Determine the [X, Y] coordinate at the center of the cell enclosing the given text.  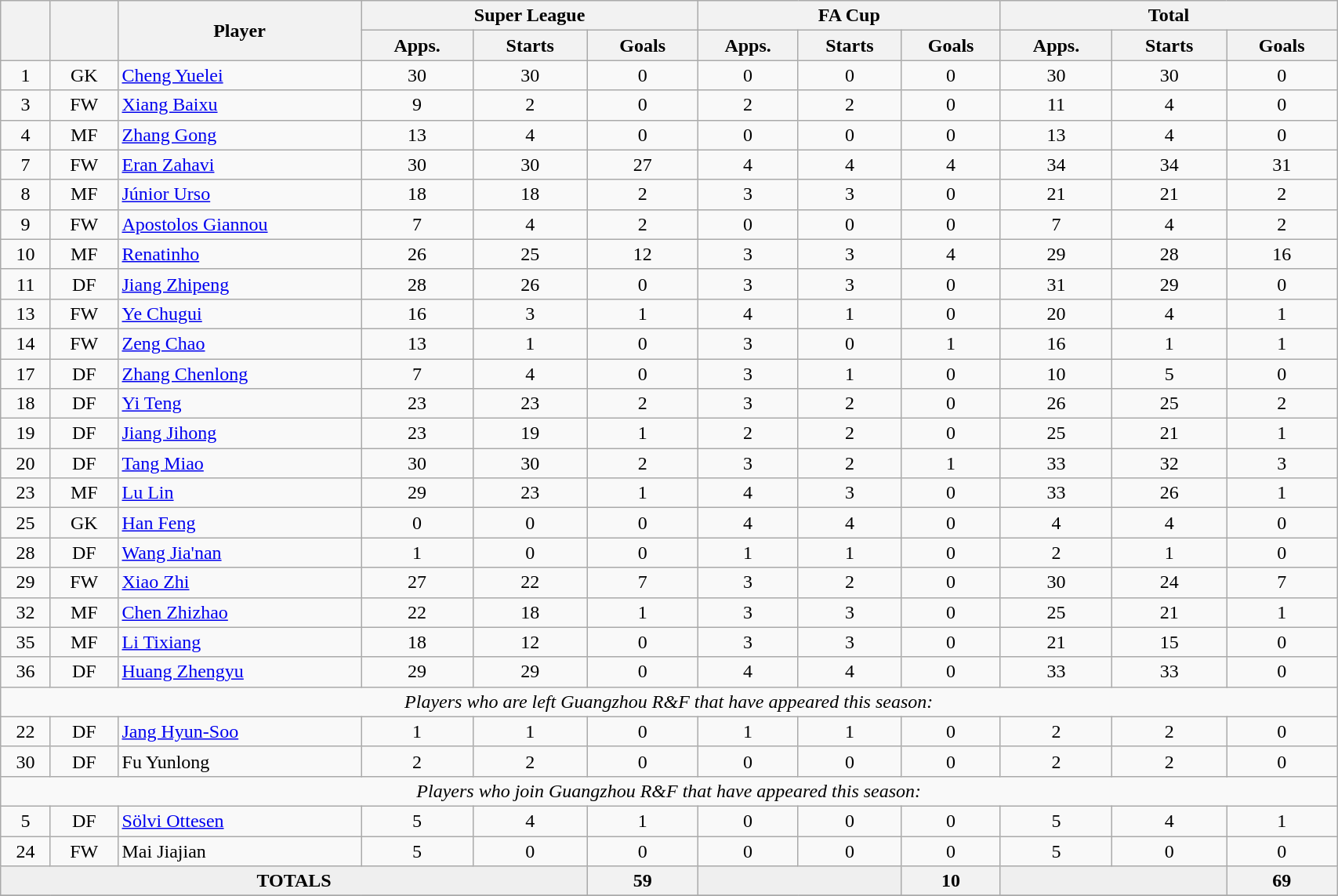
Players who are left Guangzhou R&F that have appeared this season: [669, 702]
Eran Zahavi [240, 165]
8 [26, 194]
Huang Zhengyu [240, 672]
15 [1169, 642]
Han Feng [240, 523]
17 [26, 374]
Wang Jia'nan [240, 553]
Jang Hyun-Soo [240, 731]
Zeng Chao [240, 343]
Júnior Urso [240, 194]
36 [26, 672]
Fu Yunlong [240, 761]
35 [26, 642]
Lu Lin [240, 493]
14 [26, 343]
Renatinho [240, 254]
Tang Miao [240, 463]
Zhang Gong [240, 135]
Ye Chugui [240, 314]
Sölvi Ottesen [240, 821]
Zhang Chenlong [240, 374]
TOTALS [295, 881]
Player [240, 31]
Cheng Yuelei [240, 75]
Xiang Baixu [240, 105]
FA Cup [849, 16]
Super League [530, 16]
69 [1282, 881]
Players who join Guangzhou R&F that have appeared this season: [669, 791]
Yi Teng [240, 404]
59 [643, 881]
Jiang Jihong [240, 433]
Mai Jiajian [240, 851]
Jiang Zhipeng [240, 284]
Xiao Zhi [240, 582]
Total [1168, 16]
Li Tixiang [240, 642]
Chen Zhizhao [240, 612]
Apostolos Giannou [240, 224]
